Provide the (x, y) coordinate of the cell's center where the given text is located.  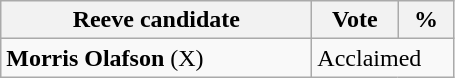
Acclaimed (383, 58)
% (426, 20)
Vote (355, 20)
Morris Olafson (X) (156, 58)
Reeve candidate (156, 20)
